Identify which cell holds the provided text, then report its [x, y] central coordinate. 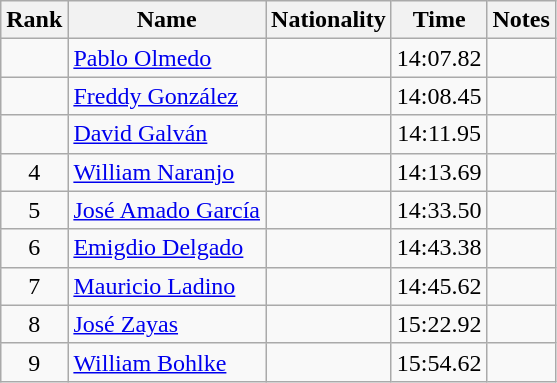
6 [34, 248]
Name [167, 20]
14:13.69 [439, 172]
14:07.82 [439, 58]
14:11.95 [439, 134]
José Zayas [167, 324]
William Bohlke [167, 362]
Pablo Olmedo [167, 58]
14:43.38 [439, 248]
14:45.62 [439, 286]
Time [439, 20]
William Naranjo [167, 172]
Freddy González [167, 96]
Rank [34, 20]
4 [34, 172]
5 [34, 210]
15:22.92 [439, 324]
Mauricio Ladino [167, 286]
7 [34, 286]
Nationality [329, 20]
14:33.50 [439, 210]
José Amado García [167, 210]
14:08.45 [439, 96]
Notes [521, 20]
9 [34, 362]
David Galván [167, 134]
15:54.62 [439, 362]
8 [34, 324]
Emigdio Delgado [167, 248]
